Determine the [X, Y] coordinate at the center of the cell enclosing the given text.  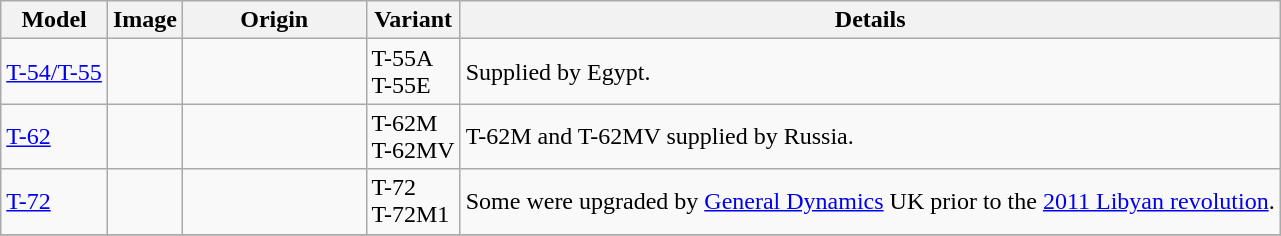
T-62M and T-62MV supplied by Russia. [870, 136]
Model [54, 20]
T-72T-72M1 [413, 202]
Supplied by Egypt. [870, 72]
T-54/T-55 [54, 72]
Origin [274, 20]
T-55AT-55E [413, 72]
Image [144, 20]
Details [870, 20]
Variant [413, 20]
T-72 [54, 202]
T-62 [54, 136]
Some were upgraded by General Dynamics UK prior to the 2011 Libyan revolution. [870, 202]
T-62MT-62MV [413, 136]
